Capture the cell that displays the provided text and extract its (x, y) central coordinate. 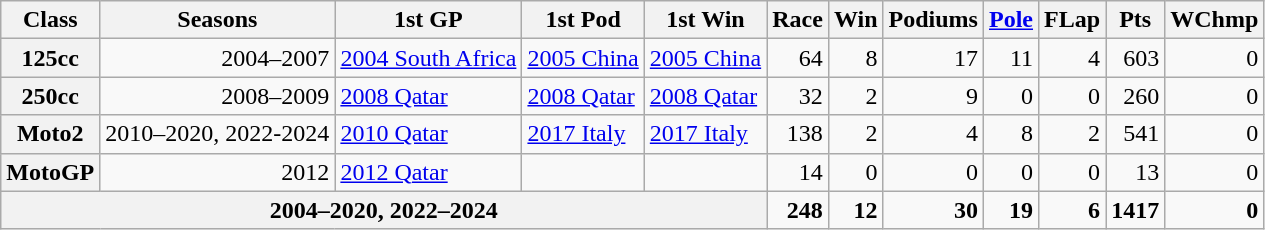
13 (1136, 172)
11 (1010, 58)
Pole (1010, 20)
Class (50, 20)
19 (1010, 210)
138 (798, 134)
6 (1072, 210)
1st Win (705, 20)
Win (856, 20)
Podiums (933, 20)
FLap (1072, 20)
64 (798, 58)
1st GP (428, 20)
1417 (1136, 210)
1st Pod (583, 20)
125cc (50, 58)
12 (856, 210)
248 (798, 210)
541 (1136, 134)
2012 Qatar (428, 172)
MotoGP (50, 172)
260 (1136, 96)
603 (1136, 58)
17 (933, 58)
Seasons (218, 20)
Race (798, 20)
Pts (1136, 20)
2012 (218, 172)
2004–2007 (218, 58)
2010–2020, 2022-2024 (218, 134)
9 (933, 96)
30 (933, 210)
WChmp (1214, 20)
2004–2020, 2022–2024 (384, 210)
14 (798, 172)
Moto2 (50, 134)
2010 Qatar (428, 134)
2008–2009 (218, 96)
32 (798, 96)
2004 South Africa (428, 58)
250cc (50, 96)
